Return (X, Y) of the center of cell containing provided text 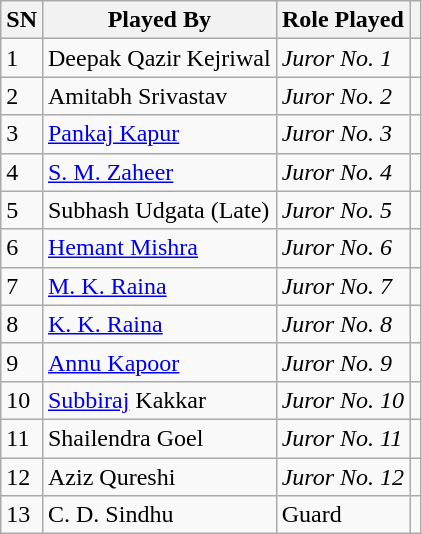
M. K. Raina (159, 286)
Pankaj Kapur (159, 134)
Shailendra Goel (159, 438)
Juror No. 6 (343, 248)
Juror No. 12 (343, 477)
Annu Kapoor (159, 362)
S. M. Zaheer (159, 172)
7 (22, 286)
Juror No. 8 (343, 324)
Juror No. 9 (343, 362)
Juror No. 4 (343, 172)
1 (22, 58)
Guard (343, 515)
10 (22, 400)
C. D. Sindhu (159, 515)
Amitabh Srivastav (159, 96)
K. K. Raina (159, 324)
Subhash Udgata (Late) (159, 210)
Juror No. 10 (343, 400)
9 (22, 362)
13 (22, 515)
Aziz Qureshi (159, 477)
Juror No. 2 (343, 96)
SN (22, 20)
8 (22, 324)
12 (22, 477)
Juror No. 11 (343, 438)
Juror No. 7 (343, 286)
11 (22, 438)
2 (22, 96)
Juror No. 1 (343, 58)
Role Played (343, 20)
Juror No. 5 (343, 210)
5 (22, 210)
3 (22, 134)
Deepak Qazir Kejriwal (159, 58)
Subbiraj Kakkar (159, 400)
Juror No. 3 (343, 134)
6 (22, 248)
Hemant Mishra (159, 248)
4 (22, 172)
Played By (159, 20)
